Output the [X, Y] coordinate of the center of the cell containing the given text.  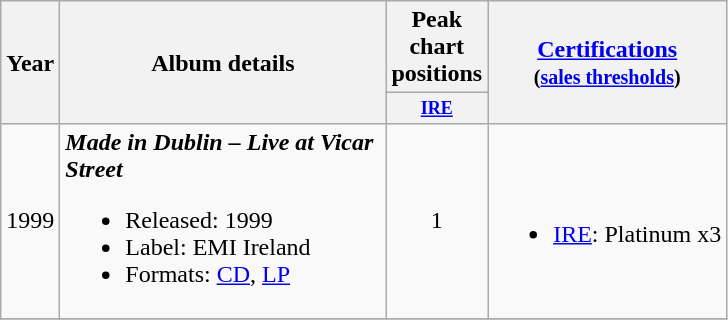
Album details [223, 62]
1 [437, 221]
Certifications(sales thresholds) [608, 62]
1999 [30, 221]
IRE [437, 108]
IRE: Platinum x3 [608, 221]
Peak chart positions [437, 47]
Year [30, 62]
Made in Dublin – Live at Vicar StreetReleased: 1999Label: EMI IrelandFormats: CD, LP [223, 221]
